Capture the cell that displays the provided text and extract its (x, y) central coordinate. 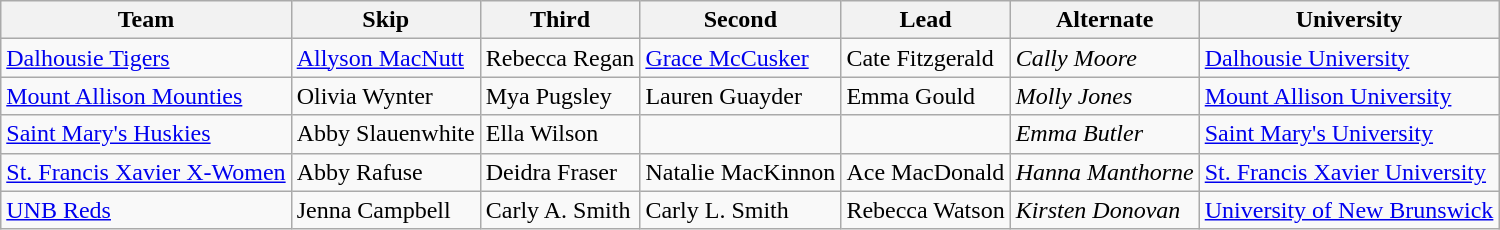
Grace McCusker (740, 58)
Rebecca Regan (560, 58)
Team (146, 20)
Cally Moore (1104, 58)
Carly L. Smith (740, 210)
St. Francis Xavier University (1349, 172)
Allyson MacNutt (386, 58)
Abby Rafuse (386, 172)
UNB Reds (146, 210)
University of New Brunswick (1349, 210)
Hanna Manthorne (1104, 172)
Saint Mary's Huskies (146, 134)
Ace MacDonald (926, 172)
Jenna Campbell (386, 210)
Mount Allison University (1349, 96)
Ella Wilson (560, 134)
Emma Gould (926, 96)
Abby Slauenwhite (386, 134)
Dalhousie University (1349, 58)
Lauren Guayder (740, 96)
Kirsten Donovan (1104, 210)
Natalie MacKinnon (740, 172)
University (1349, 20)
Emma Butler (1104, 134)
Olivia Wynter (386, 96)
Saint Mary's University (1349, 134)
Dalhousie Tigers (146, 58)
Carly A. Smith (560, 210)
Mya Pugsley (560, 96)
Cate Fitzgerald (926, 58)
Alternate (1104, 20)
Mount Allison Mounties (146, 96)
St. Francis Xavier X-Women (146, 172)
Third (560, 20)
Lead (926, 20)
Deidra Fraser (560, 172)
Molly Jones (1104, 96)
Second (740, 20)
Rebecca Watson (926, 210)
Skip (386, 20)
